From the cell containing the given text, extract its center point as [X, Y] coordinate. 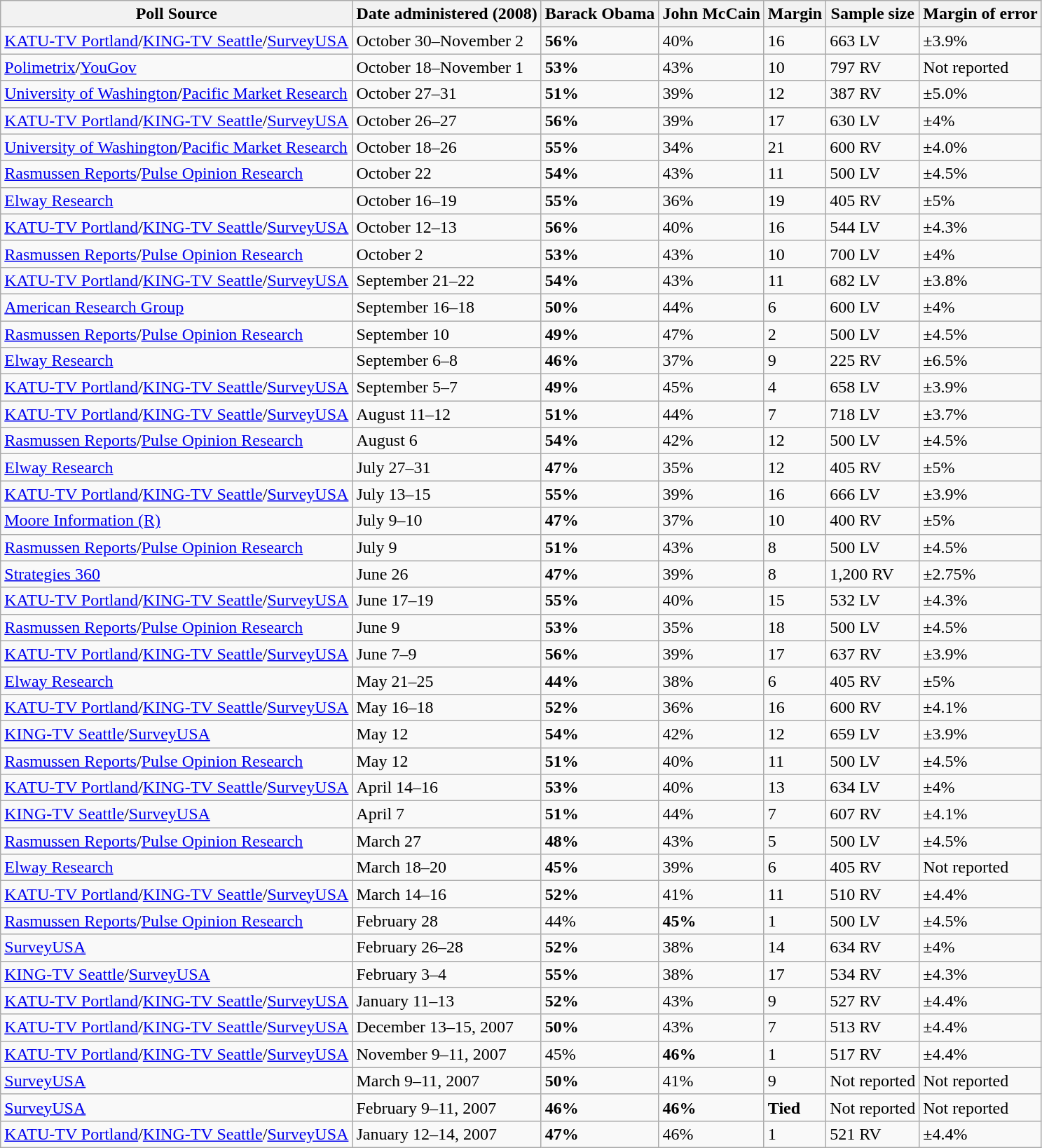
400 RV [873, 521]
June 26 [447, 574]
September 10 [447, 334]
July 9 [447, 547]
July 9–10 [447, 521]
663 LV [873, 41]
521 RV [873, 1134]
March 14–16 [447, 894]
718 LV [873, 414]
March 27 [447, 841]
October 12–13 [447, 227]
666 LV [873, 494]
February 28 [447, 921]
2 [795, 334]
September 16–18 [447, 307]
Date administered (2008) [447, 14]
October 26–27 [447, 121]
Sample size [873, 14]
510 RV [873, 894]
October 16–19 [447, 200]
5 [795, 841]
September 5–7 [447, 388]
14 [795, 948]
October 30–November 2 [447, 41]
Margin [795, 14]
630 LV [873, 121]
±2.75% [981, 574]
634 RV [873, 948]
February 9–11, 2007 [447, 1107]
January 11–13 [447, 1001]
637 RV [873, 654]
225 RV [873, 361]
634 LV [873, 788]
659 LV [873, 734]
682 LV [873, 280]
April 7 [447, 814]
387 RV [873, 94]
4 [795, 388]
Barack Obama [600, 14]
August 11–12 [447, 414]
Poll Source [177, 14]
October 18–November 1 [447, 67]
13 [795, 788]
Tied [795, 1107]
American Research Group [177, 307]
1,200 RV [873, 574]
±4.0% [981, 147]
544 LV [873, 227]
January 12–14, 2007 [447, 1134]
600 LV [873, 307]
July 13–15 [447, 494]
±3.7% [981, 414]
532 LV [873, 601]
October 22 [447, 174]
John McCain [711, 14]
December 13–15, 2007 [447, 1027]
658 LV [873, 388]
June 7–9 [447, 654]
Strategies 360 [177, 574]
April 14–16 [447, 788]
May 21–25 [447, 681]
±6.5% [981, 361]
517 RV [873, 1054]
July 27–31 [447, 467]
November 9–11, 2007 [447, 1054]
18 [795, 627]
34% [711, 147]
October 27–31 [447, 94]
Margin of error [981, 14]
Moore Information (R) [177, 521]
15 [795, 601]
October 18–26 [447, 147]
797 RV [873, 67]
June 9 [447, 627]
±3.8% [981, 280]
513 RV [873, 1027]
607 RV [873, 814]
±5.0% [981, 94]
September 21–22 [447, 280]
527 RV [873, 1001]
48% [600, 841]
February 26–28 [447, 948]
534 RV [873, 974]
700 LV [873, 254]
August 6 [447, 441]
October 2 [447, 254]
June 17–19 [447, 601]
September 6–8 [447, 361]
March 18–20 [447, 868]
19 [795, 200]
February 3–4 [447, 974]
March 9–11, 2007 [447, 1081]
May 16–18 [447, 707]
21 [795, 147]
Polimetrix/YouGov [177, 67]
